Find where the given text appears and provide that cell's center as (X, Y) coordinate. 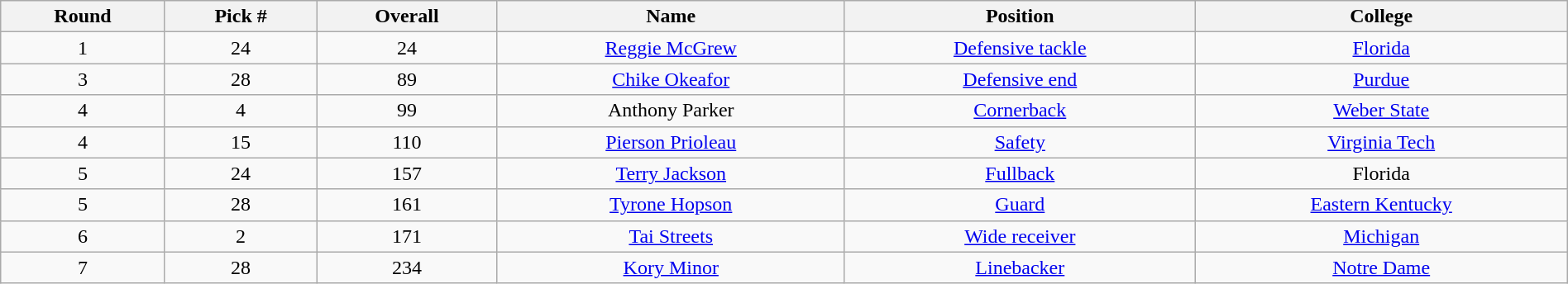
Fullback (1020, 173)
Notre Dame (1381, 267)
7 (83, 267)
89 (407, 79)
171 (407, 236)
157 (407, 173)
110 (407, 142)
Tyrone Hopson (671, 205)
2 (241, 236)
15 (241, 142)
Safety (1020, 142)
1 (83, 48)
6 (83, 236)
Pick # (241, 17)
Chike Okeafor (671, 79)
Tai Streets (671, 236)
Reggie McGrew (671, 48)
Round (83, 17)
Name (671, 17)
Cornerback (1020, 111)
Wide receiver (1020, 236)
Virginia Tech (1381, 142)
Terry Jackson (671, 173)
3 (83, 79)
Defensive tackle (1020, 48)
Michigan (1381, 236)
234 (407, 267)
Eastern Kentucky (1381, 205)
Purdue (1381, 79)
Weber State (1381, 111)
Guard (1020, 205)
Kory Minor (671, 267)
99 (407, 111)
Pierson Prioleau (671, 142)
Overall (407, 17)
Anthony Parker (671, 111)
Linebacker (1020, 267)
161 (407, 205)
Position (1020, 17)
Defensive end (1020, 79)
College (1381, 17)
